For the text-containing cell, return its midpoint in [x, y] coordinate format. 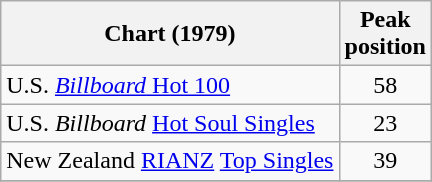
U.S. Billboard Hot 100 [170, 85]
39 [385, 161]
23 [385, 123]
Chart (1979) [170, 34]
U.S. Billboard Hot Soul Singles [170, 123]
New Zealand RIANZ Top Singles [170, 161]
Peakposition [385, 34]
58 [385, 85]
